Provide the [X, Y] coordinate of the cell's center where the given text is located.  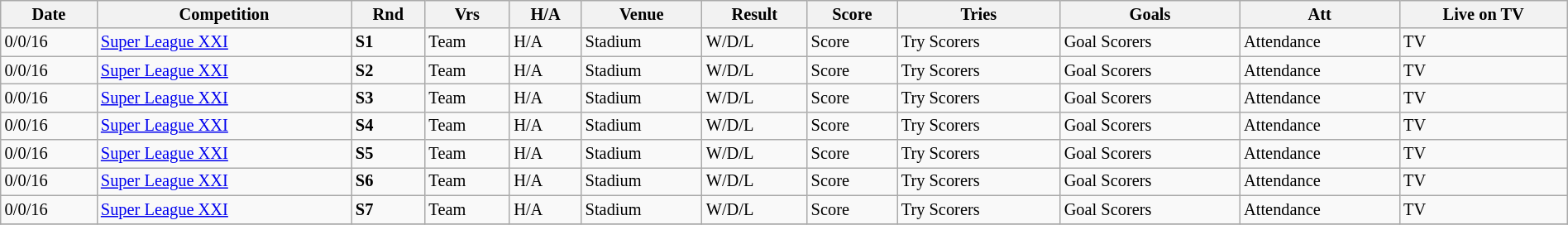
S4 [389, 126]
Vrs [468, 14]
S3 [389, 98]
Goals [1150, 14]
S2 [389, 70]
Att [1320, 14]
Venue [642, 14]
S1 [389, 42]
Result [754, 14]
S7 [389, 209]
Competition [224, 14]
S6 [389, 181]
Tries [979, 14]
Date [49, 14]
Rnd [389, 14]
S5 [389, 154]
Live on TV [1484, 14]
